Return [x, y] of the center of cell containing provided text 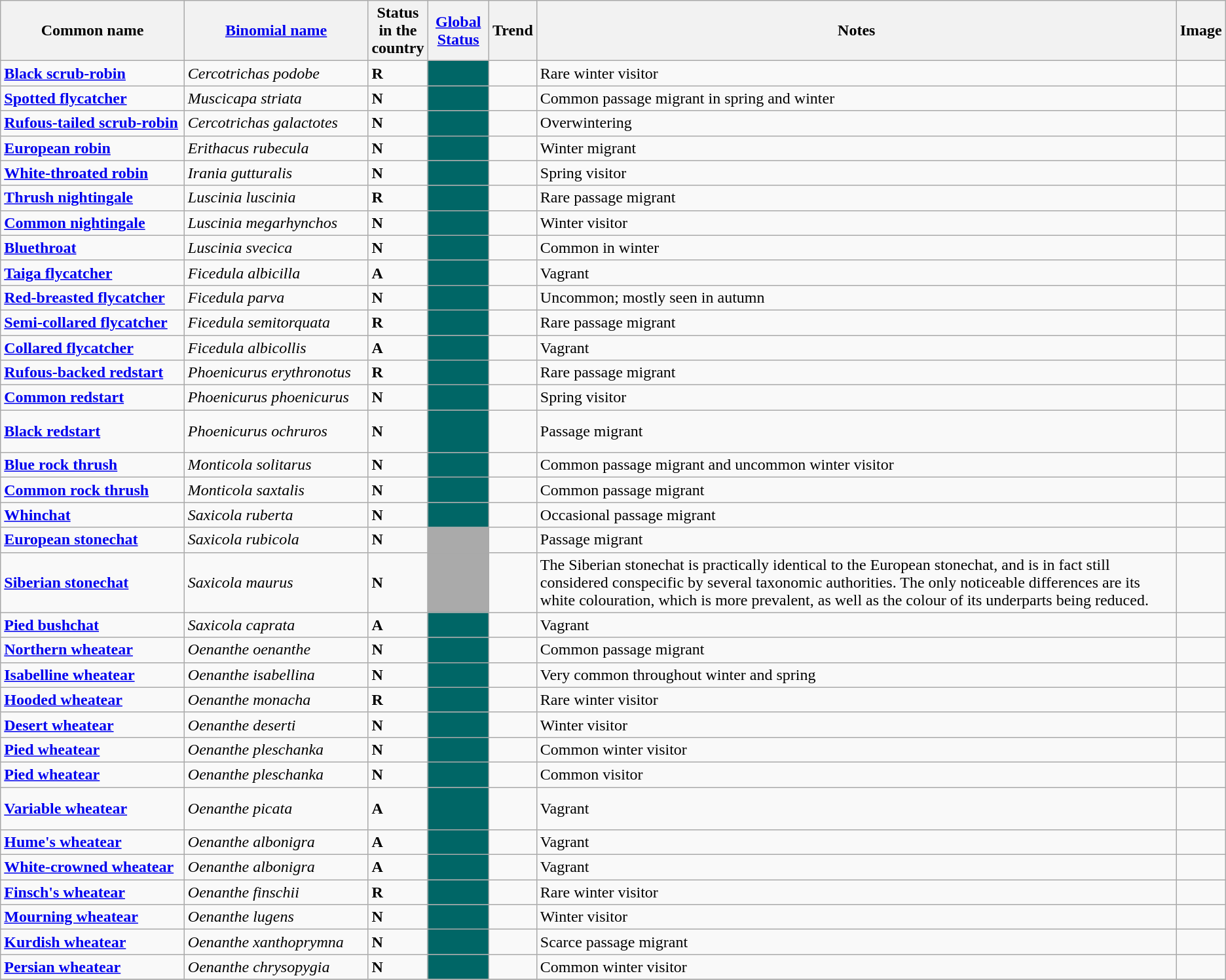
Semi-collared flycatcher [93, 322]
Erithacus rubecula [276, 148]
Winter migrant [857, 148]
Phoenicurus phoenicurus [276, 398]
Luscinia megarhynchos [276, 223]
Image [1201, 31]
Common redstart [93, 398]
Ficedula albicollis [276, 348]
Very common throughout winter and spring [857, 675]
European stonechat [93, 540]
Oenanthe lugens [276, 917]
Rufous-backed redstart [93, 373]
Global Status [458, 31]
Phoenicurus erythronotus [276, 373]
Hume's wheatear [93, 842]
Spotted flycatcher [93, 98]
Occasional passage migrant [857, 515]
Monticola saxtalis [276, 490]
Northern wheatear [93, 650]
Rufous-tailed scrub-robin [93, 123]
Black redstart [93, 431]
Pied bushchat [93, 625]
Kurdish wheatear [93, 942]
Red-breasted flycatcher [93, 297]
Persian wheatear [93, 967]
White-throated robin [93, 173]
Saxicola rubicola [276, 540]
Hooded wheatear [93, 700]
Oenanthe finschii [276, 892]
Whinchat [93, 515]
Ficedula parva [276, 297]
Taiga flycatcher [93, 273]
Phoenicurus ochruros [276, 431]
Uncommon; mostly seen in autumn [857, 297]
Bluethroat [93, 248]
Binomial name [276, 31]
Desert wheatear [93, 725]
Common visitor [857, 774]
Saxicola ruberta [276, 515]
Oenanthe isabellina [276, 675]
Overwintering [857, 123]
Finsch's wheatear [93, 892]
Common nightingale [93, 223]
Oenanthe deserti [276, 725]
Common rock thrush [93, 490]
Common passage migrant and uncommon winter visitor [857, 465]
European robin [93, 148]
Siberian stonechat [93, 582]
Oenanthe chrysopygia [276, 967]
Muscicapa striata [276, 98]
Oenanthe monacha [276, 700]
Black scrub-robin [93, 73]
Saxicola maurus [276, 582]
Oenanthe picata [276, 808]
Luscinia svecica [276, 248]
Isabelline wheatear [93, 675]
Mourning wheatear [93, 917]
Thrush nightingale [93, 198]
Irania gutturalis [276, 173]
Scarce passage migrant [857, 942]
Cercotrichas podobe [276, 73]
Status in the country [398, 31]
Luscinia luscinia [276, 198]
Oenanthe xanthoprymna [276, 942]
Notes [857, 31]
Ficedula albicilla [276, 273]
Blue rock thrush [93, 465]
Trend [512, 31]
Saxicola caprata [276, 625]
Common passage migrant in spring and winter [857, 98]
Monticola solitarus [276, 465]
Variable wheatear [93, 808]
Common in winter [857, 248]
Collared flycatcher [93, 348]
Oenanthe oenanthe [276, 650]
White-crowned wheatear [93, 867]
Common name [93, 31]
Cercotrichas galactotes [276, 123]
Ficedula semitorquata [276, 322]
